Identify which cell holds the provided text, then report its [X, Y] central coordinate. 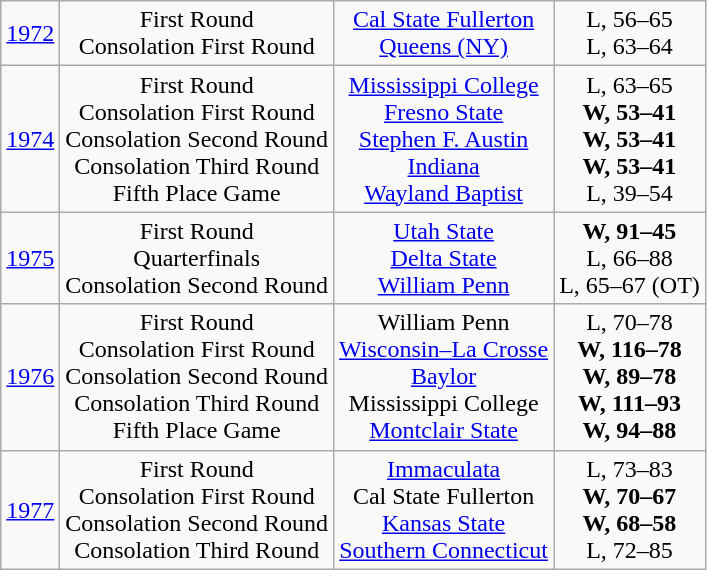
L, 56–65L, 63–64 [630, 34]
1977 [30, 510]
ImmaculataCal State FullertonKansas StateSouthern Connecticut [444, 510]
First RoundConsolation First Round [197, 34]
1972 [30, 34]
1974 [30, 139]
W, 91–45L, 66–88L, 65–67 (OT) [630, 258]
Mississippi CollegeFresno StateStephen F. AustinIndianaWayland Baptist [444, 139]
L, 63–65W, 53–41W, 53–41W, 53–41L, 39–54 [630, 139]
Cal State FullertonQueens (NY) [444, 34]
L, 70–78W, 116–78W, 89–78W, 111–93W, 94–88 [630, 377]
First RoundQuarterfinalsConsolation Second Round [197, 258]
1975 [30, 258]
L, 73–83W, 70–67W, 68–58L, 72–85 [630, 510]
Utah StateDelta StateWilliam Penn [444, 258]
William PennWisconsin–La CrosseBaylorMississippi CollegeMontclair State [444, 377]
1976 [30, 377]
First RoundConsolation First RoundConsolation Second RoundConsolation Third Round [197, 510]
